Capture the cell that displays the provided text and extract its [x, y] central coordinate. 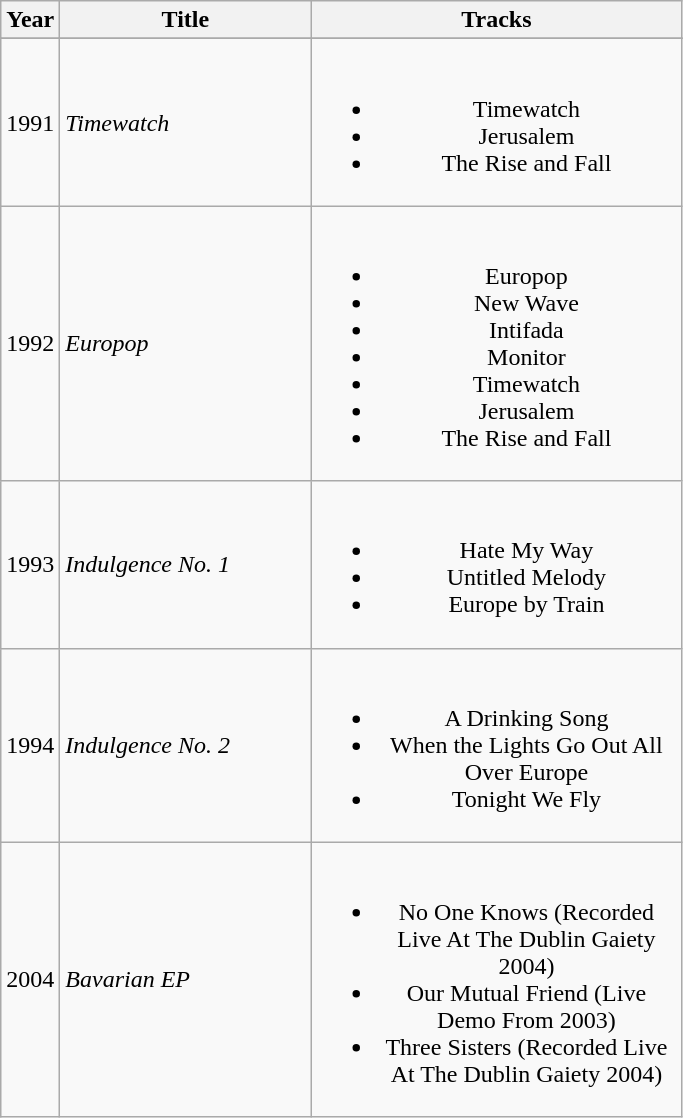
Indulgence No. 2 [186, 745]
1991 [30, 122]
A Drinking SongWhen the Lights Go Out All Over EuropeTonight We Fly [496, 745]
EuropopNew WaveIntifadaMonitorTimewatchJerusalemThe Rise and Fall [496, 344]
Title [186, 20]
1993 [30, 564]
No One Knows (Recorded Live At The Dublin Gaiety 2004)Our Mutual Friend (Live Demo From 2003)Three Sisters (Recorded Live At The Dublin Gaiety 2004) [496, 980]
Hate My WayUntitled MelodyEurope by Train [496, 564]
Europop [186, 344]
Timewatch [186, 122]
2004 [30, 980]
Bavarian EP [186, 980]
Indulgence No. 1 [186, 564]
Tracks [496, 20]
Year [30, 20]
1992 [30, 344]
TimewatchJerusalemThe Rise and Fall [496, 122]
1994 [30, 745]
